Provide the (x, y) coordinate of the cell's center where the given text is located.  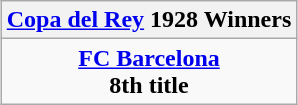
FC Barcelona8th title (149, 72)
Copa del Rey 1928 Winners (149, 20)
